Return (X, Y) of the center of cell containing provided text 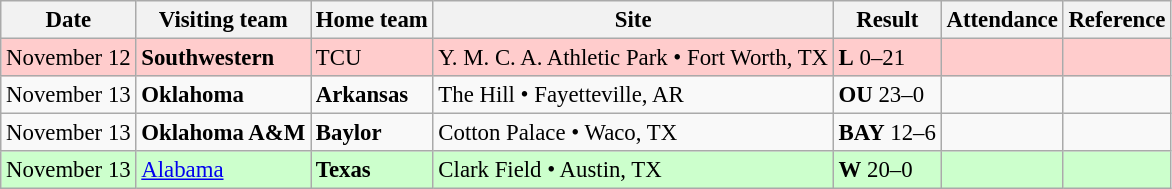
Alabama (224, 170)
Oklahoma (224, 95)
Baylor (372, 133)
TCU (372, 58)
Visiting team (224, 20)
Cotton Palace • Waco, TX (633, 133)
Arkansas (372, 95)
Oklahoma A&M (224, 133)
Y. M. C. A. Athletic Park • Fort Worth, TX (633, 58)
November 12 (68, 58)
L 0–21 (887, 58)
W 20–0 (887, 170)
Result (887, 20)
OU 23–0 (887, 95)
The Hill • Fayetteville, AR (633, 95)
Home team (372, 20)
Date (68, 20)
Southwestern (224, 58)
BAY 12–6 (887, 133)
Reference (1117, 20)
Texas (372, 170)
Site (633, 20)
Attendance (1002, 20)
Clark Field • Austin, TX (633, 170)
